Identify which cell holds the provided text, then report its [X, Y] central coordinate. 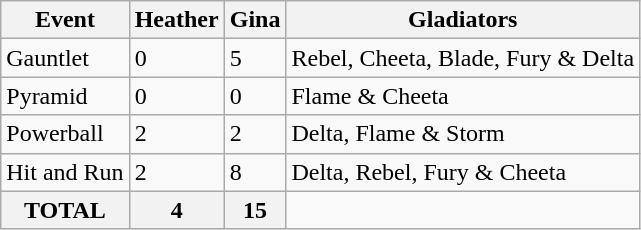
Event [65, 20]
Rebel, Cheeta, Blade, Fury & Delta [463, 58]
Powerball [65, 134]
Gauntlet [65, 58]
TOTAL [65, 210]
Pyramid [65, 96]
Heather [176, 20]
Delta, Flame & Storm [463, 134]
Gina [255, 20]
Hit and Run [65, 172]
Delta, Rebel, Fury & Cheeta [463, 172]
Flame & Cheeta [463, 96]
Gladiators [463, 20]
4 [176, 210]
8 [255, 172]
15 [255, 210]
5 [255, 58]
